For the text-containing cell, return its midpoint in (x, y) coordinate format. 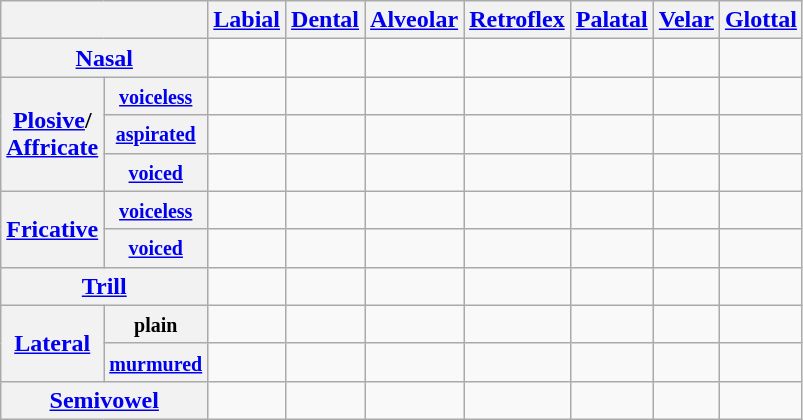
Glottal (760, 20)
Palatal (612, 20)
Trill (104, 286)
Alveolar (414, 20)
Lateral (52, 343)
Velar (686, 20)
Semivowel (104, 400)
Plosive/Affricate (52, 134)
Labial (247, 20)
Dental (326, 20)
Nasal (104, 58)
Retroflex (518, 20)
plain (156, 324)
aspirated (156, 134)
Fricative (52, 229)
murmured (156, 362)
